Output the (X, Y) coordinate of the center of the cell containing the given text.  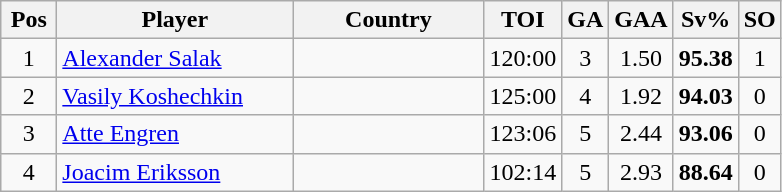
Vasily Koshechkin (175, 96)
Pos (29, 20)
95.38 (706, 58)
GAA (641, 20)
123:06 (523, 134)
1.50 (641, 58)
Atte Engren (175, 134)
1.92 (641, 96)
88.64 (706, 172)
TOI (523, 20)
Country (388, 20)
2.44 (641, 134)
2 (29, 96)
Joacim Eriksson (175, 172)
Sv% (706, 20)
Player (175, 20)
120:00 (523, 58)
GA (586, 20)
Alexander Salak (175, 58)
93.06 (706, 134)
SO (760, 20)
2.93 (641, 172)
102:14 (523, 172)
94.03 (706, 96)
125:00 (523, 96)
